Pinpoint the cell where the given text exists, returning its (x, y) midpoint coordinate. 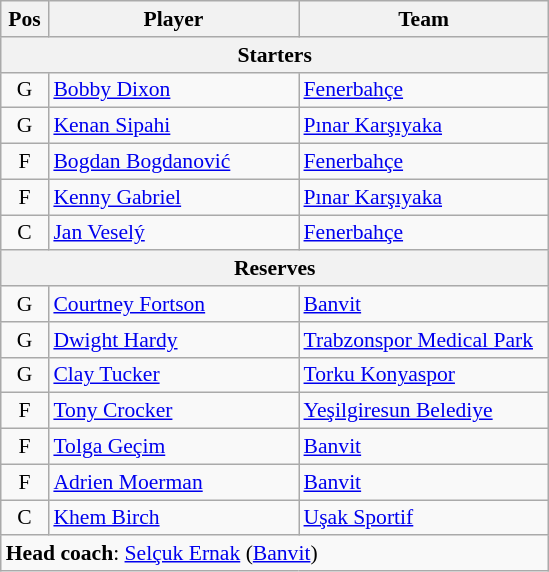
Pos (25, 19)
Uşak Sportif (423, 518)
Courtney Fortson (173, 304)
Khem Birch (173, 518)
Starters (275, 55)
Trabzonspor Medical Park (423, 340)
Head coach: Selçuk Ernak (Banvit) (275, 554)
Adrien Moerman (173, 482)
Bogdan Bogdanović (173, 162)
Kenan Sipahi (173, 126)
Tony Crocker (173, 411)
Bobby Dixon (173, 90)
Yeşilgiresun Belediye (423, 411)
Kenny Gabriel (173, 197)
Reserves (275, 269)
Team (423, 19)
Jan Veselý (173, 233)
Tolga Geçim (173, 447)
Clay Tucker (173, 375)
Dwight Hardy (173, 340)
Player (173, 19)
Torku Konyaspor (423, 375)
